Detect which cell encompasses the target text, then output its (x, y) center coordinate. 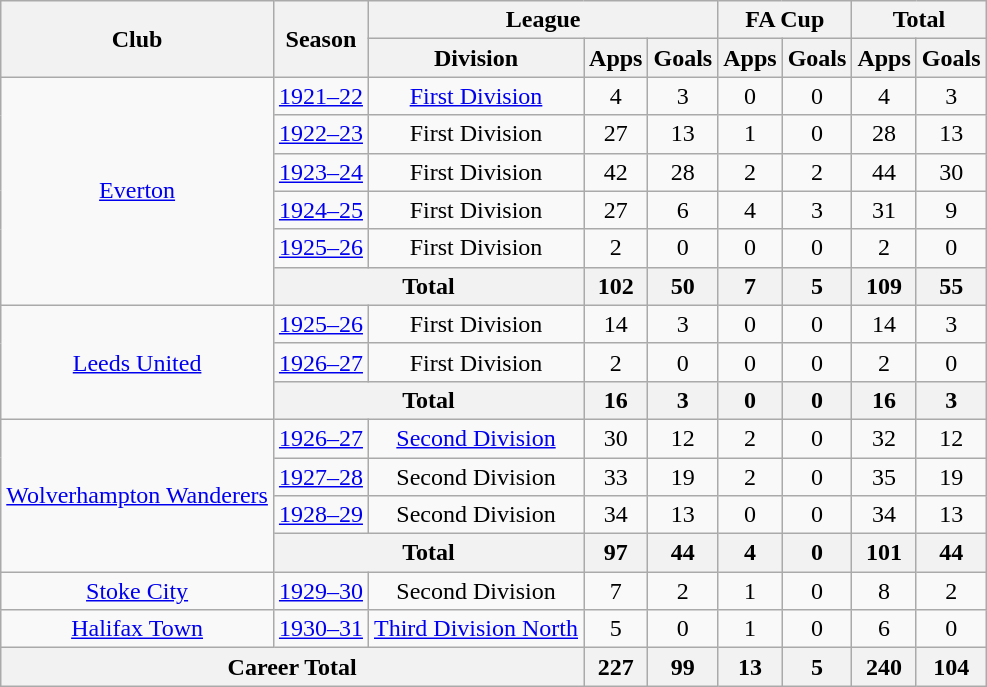
50 (683, 286)
31 (884, 210)
109 (884, 286)
Career Total (292, 667)
55 (951, 286)
33 (616, 477)
Wolverhampton Wanderers (138, 495)
1923–24 (320, 172)
97 (616, 553)
Everton (138, 191)
1927–28 (320, 477)
Halifax Town (138, 629)
League (542, 20)
1928–29 (320, 515)
Leeds United (138, 362)
1930–31 (320, 629)
Stoke City (138, 591)
Club (138, 39)
240 (884, 667)
102 (616, 286)
1921–22 (320, 96)
8 (884, 591)
35 (884, 477)
1924–25 (320, 210)
101 (884, 553)
42 (616, 172)
104 (951, 667)
227 (616, 667)
Third Division North (476, 629)
32 (884, 438)
9 (951, 210)
FA Cup (785, 20)
1929–30 (320, 591)
Division (476, 58)
99 (683, 667)
Season (320, 39)
1922–23 (320, 134)
